Identify which cell holds the provided text, then report its (x, y) central coordinate. 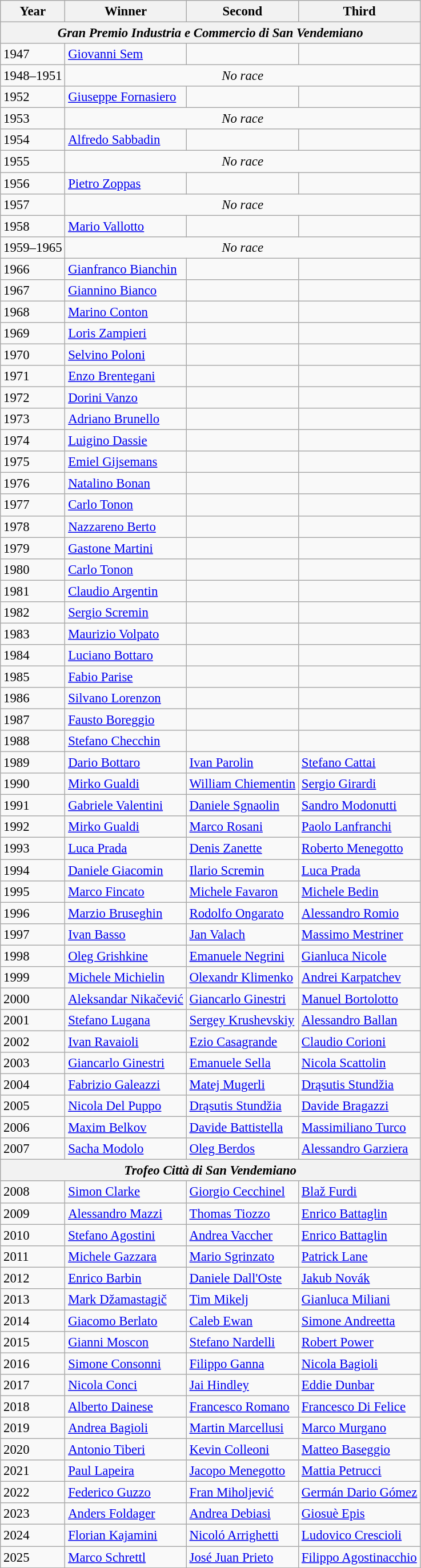
Giacomo Berlato (126, 1321)
Michele Favaron (242, 891)
2024 (33, 1535)
Paolo Lanfranchi (360, 827)
Maurizio Volpato (126, 634)
Ludovico Crescioli (360, 1535)
2023 (33, 1514)
1987 (33, 720)
Jakub Novák (360, 1278)
1971 (33, 376)
1989 (33, 763)
Alessandro Garziera (360, 1149)
Stefano Nardelli (242, 1342)
1969 (33, 333)
Fabrizio Galeazzi (126, 1085)
Simone Andreetta (360, 1321)
Marco Rosani (242, 827)
Denis Zanette (242, 849)
1984 (33, 656)
1982 (33, 613)
Year (33, 11)
1979 (33, 548)
Patrick Lane (360, 1256)
1988 (33, 741)
1953 (33, 119)
Thomas Tiozzo (242, 1213)
Florian Kajamini (126, 1535)
Luciano Bottaro (126, 656)
Andrea Debiasi (242, 1514)
1973 (33, 419)
Martin Marcellusi (242, 1428)
Gianluca Miliani (360, 1300)
Michele Gazzara (126, 1256)
Gianni Moscon (126, 1342)
Giosuè Epis (360, 1514)
1980 (33, 569)
2011 (33, 1256)
1994 (33, 870)
2014 (33, 1321)
1967 (33, 291)
Alessandro Mazzi (126, 1213)
Maxim Belkov (126, 1128)
Oleg Berdos (242, 1149)
Dario Bottaro (126, 763)
Natalino Bonan (126, 484)
Manuel Bortolotto (360, 999)
Sergio Scremin (126, 613)
Daniele Giacomin (126, 870)
1981 (33, 591)
2017 (33, 1385)
Mario Sgrinzato (242, 1256)
1968 (33, 312)
Gianluca Nicole (360, 956)
Roberto Menegotto (360, 849)
Andrei Karpatchev (360, 978)
Francesco Romano (242, 1407)
Enzo Brentegani (126, 376)
2008 (33, 1192)
2016 (33, 1364)
Nicola Scattolin (360, 1063)
Blaž Furdi (360, 1192)
1993 (33, 849)
Francesco Di Felice (360, 1407)
José Juan Prieto (242, 1557)
Alessandro Ballan (360, 1020)
1958 (33, 226)
2013 (33, 1300)
Adriano Brunello (126, 419)
Stefano Checchin (126, 741)
Filippo Agostinacchio (360, 1557)
Mark Džamastagič (126, 1300)
1977 (33, 505)
Stefano Agostini (126, 1235)
Giovanni Sem (126, 54)
1976 (33, 484)
Fausto Boreggio (126, 720)
Winner (126, 11)
Giannino Bianco (126, 291)
Michele Bedin (360, 891)
Massimo Mestriner (360, 934)
Fabio Parise (126, 677)
Nicola Del Puppo (126, 1106)
2025 (33, 1557)
Marco Schrettl (126, 1557)
2003 (33, 1063)
Jai Hindley (242, 1385)
Oleg Grishkine (126, 956)
1972 (33, 398)
2015 (33, 1342)
2009 (33, 1213)
Nicola Conci (126, 1385)
Rodolfo Ongarato (242, 913)
Second (242, 11)
Paul Lapeira (126, 1471)
Jacopo Menegotto (242, 1471)
Mario Vallotto (126, 226)
Eddie Dunbar (360, 1385)
Silvano Lorenzon (126, 698)
Gabriele Valentini (126, 806)
Filippo Ganna (242, 1364)
Jan Valach (242, 934)
Simone Consonni (126, 1364)
Third (360, 11)
Daniele Dall'Oste (242, 1278)
1995 (33, 891)
Trofeo Città di San Vendemiano (210, 1171)
Marco Murgano (360, 1428)
Matteo Baseggio (360, 1450)
Claudio Corioni (360, 1042)
Gastone Martini (126, 548)
Stefano Lugana (126, 1020)
1991 (33, 806)
1992 (33, 827)
Loris Zampieri (126, 333)
Stefano Cattai (360, 763)
Kevin Colleoni (242, 1450)
Sergey Krushevskiy (242, 1020)
Nicoló Arrighetti (242, 1535)
2022 (33, 1493)
Ezio Casagrande (242, 1042)
1990 (33, 784)
Ivan Ravaioli (126, 1042)
1952 (33, 97)
Daniele Sgnaolin (242, 806)
Selvino Poloni (126, 355)
1956 (33, 183)
Marzio Bruseghin (126, 913)
2005 (33, 1106)
2018 (33, 1407)
1978 (33, 526)
1998 (33, 956)
Emiel Gijsemans (126, 462)
Davide Battistella (242, 1128)
2007 (33, 1149)
Andrea Bagioli (126, 1428)
Marco Fincato (126, 891)
Robert Power (360, 1342)
Michele Michielin (126, 978)
1954 (33, 140)
Andrea Vaccher (242, 1235)
Alessandro Romio (360, 913)
William Chiementin (242, 784)
1983 (33, 634)
Emanuele Negrini (242, 956)
Ivan Parolin (242, 763)
1996 (33, 913)
1974 (33, 441)
Simon Clarke (126, 1192)
Anders Foldager (126, 1514)
Nazzareno Berto (126, 526)
1948–1951 (33, 76)
1975 (33, 462)
Nicola Bagioli (360, 1364)
1966 (33, 269)
Matej Mugerli (242, 1085)
1957 (33, 204)
2021 (33, 1471)
Germán Dario Gómez (360, 1493)
2001 (33, 1020)
1970 (33, 355)
2004 (33, 1085)
Caleb Ewan (242, 1321)
Emanuele Sella (242, 1063)
Sergio Girardi (360, 784)
Alberto Dainese (126, 1407)
Pietro Zoppas (126, 183)
Sandro Modonutti (360, 806)
Antonio Tiberi (126, 1450)
Enrico Barbin (126, 1278)
1986 (33, 698)
2002 (33, 1042)
1955 (33, 162)
Ivan Basso (126, 934)
Olexandr Klimenko (242, 978)
2019 (33, 1428)
Gran Premio Industria e Commercio di San Vendemiano (210, 33)
1997 (33, 934)
1947 (33, 54)
Claudio Argentin (126, 591)
2020 (33, 1450)
2000 (33, 999)
Dorini Vanzo (126, 398)
Alfredo Sabbadin (126, 140)
2010 (33, 1235)
1985 (33, 677)
Massimiliano Turco (360, 1128)
2006 (33, 1128)
Giorgio Cecchinel (242, 1192)
Aleksandar Nikačević (126, 999)
1999 (33, 978)
Fran Miholjević (242, 1493)
Davide Bragazzi (360, 1106)
Luigino Dassie (126, 441)
Marino Conton (126, 312)
Mattia Petrucci (360, 1471)
Giuseppe Fornasiero (126, 97)
Tim Mikelj (242, 1300)
Ilario Scremin (242, 870)
2012 (33, 1278)
Federico Guzzo (126, 1493)
1959–1965 (33, 247)
Gianfranco Bianchin (126, 269)
Sacha Modolo (126, 1149)
